Capture the cell that displays the provided text and extract its (X, Y) central coordinate. 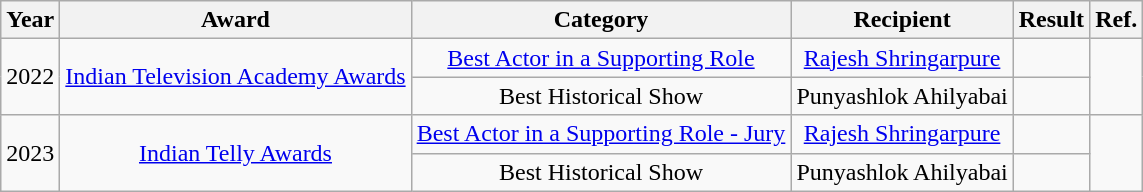
Year (30, 20)
2023 (30, 153)
Recipient (902, 20)
Ref. (1116, 20)
Best Actor in a Supporting Role - Jury (601, 134)
Indian Telly Awards (236, 153)
Award (236, 20)
2022 (30, 77)
Indian Television Academy Awards (236, 77)
Result (1051, 20)
Best Actor in a Supporting Role (601, 58)
Category (601, 20)
